Locate the cell with the specified text and output its (X, Y) center coordinate. 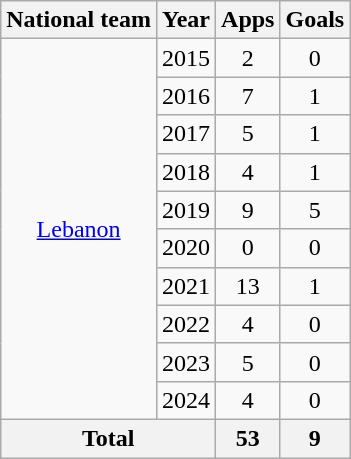
13 (248, 286)
2024 (186, 400)
7 (248, 96)
2021 (186, 286)
Lebanon (79, 230)
Year (186, 20)
2 (248, 58)
2019 (186, 210)
2015 (186, 58)
National team (79, 20)
Total (108, 438)
2017 (186, 134)
2016 (186, 96)
2022 (186, 324)
Apps (248, 20)
Goals (315, 20)
2020 (186, 248)
53 (248, 438)
2018 (186, 172)
2023 (186, 362)
